Capture the cell that displays the provided text and extract its [X, Y] central coordinate. 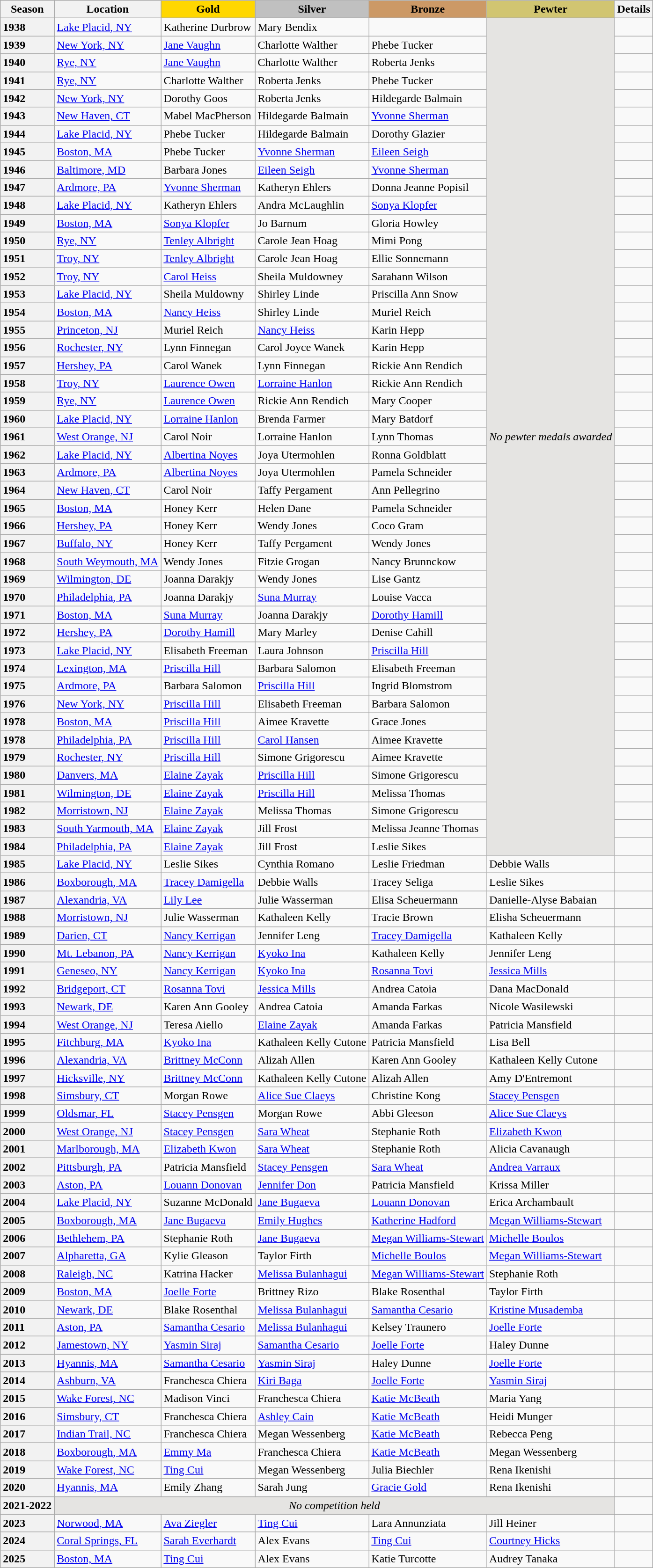
Raleigh, NC [108, 1274]
Jamestown, NY [108, 1345]
2000 [27, 1131]
Amy D'Entremont [550, 1078]
2020 [27, 1488]
1994 [27, 1024]
Jo Barnum [312, 223]
Tracie Brown [428, 918]
Denise Cahill [428, 633]
Mabel MacPherson [208, 116]
1979 [27, 757]
Andrea Varraux [550, 1167]
Maria Yang [550, 1399]
Ellie Sonnemann [428, 259]
Emily Hughes [312, 1220]
Priscilla Ann Snow [428, 294]
1969 [27, 579]
1945 [27, 152]
Helen Dane [312, 508]
Barbara Jones [208, 169]
1943 [27, 116]
1951 [27, 259]
Season [27, 9]
Teresa Aiello [208, 1024]
Carol Joyce Wanek [312, 348]
Dorothy Goos [208, 98]
Audrey Tanaka [550, 1559]
1974 [27, 668]
1986 [27, 882]
Fitzie Grogan [312, 562]
Hicksville, NY [108, 1078]
1968 [27, 562]
2014 [27, 1381]
Cynthia Romano [312, 864]
Katrina Hacker [208, 1274]
1952 [27, 277]
1983 [27, 829]
1947 [27, 187]
Danielle-Alyse Babaian [550, 900]
1970 [27, 597]
1976 [27, 704]
Nicole Wasilewski [550, 1006]
Mary Bendix [312, 27]
No pewter medals awarded [550, 437]
1954 [27, 312]
1957 [27, 365]
Laura Johnson [312, 650]
1990 [27, 953]
Nancy Brunnckow [428, 562]
1960 [27, 419]
1987 [27, 900]
Jill Heiner [550, 1523]
Ingrid Blomstrom [428, 686]
2012 [27, 1345]
Sheila Muldowny [208, 294]
Carol Wanek [208, 365]
Mimi Pong [428, 241]
Details [634, 9]
Kiri Baga [312, 1381]
2024 [27, 1541]
Carol Heiss [208, 277]
1959 [27, 401]
Sarah Jung [312, 1488]
2005 [27, 1220]
Erica Archambault [550, 1203]
Gracie Gold [428, 1488]
Danvers, MA [108, 775]
1961 [27, 437]
2018 [27, 1452]
Emmy Ma [208, 1452]
1975 [27, 686]
South Yarmouth, MA [108, 829]
Dana MacDonald [550, 989]
1942 [27, 98]
2025 [27, 1559]
1964 [27, 490]
1980 [27, 775]
Alpharetta, GA [108, 1256]
Pittsburgh, PA [108, 1167]
1997 [27, 1078]
1973 [27, 650]
1953 [27, 294]
2016 [27, 1416]
Mary Marley [312, 633]
2009 [27, 1291]
Donna Jeanne Popisil [428, 187]
2002 [27, 1167]
Krissa Miller [550, 1185]
2015 [27, 1399]
Leslie Friedman [428, 864]
Elisha Scheuermann [550, 918]
Courtney Hicks [550, 1541]
Gold [208, 9]
2003 [27, 1185]
2010 [27, 1309]
2008 [27, 1274]
Tracey Seliga [428, 882]
Kristine Musademba [550, 1309]
Oldsmar, FL [108, 1114]
1966 [27, 526]
Mary Cooper [428, 401]
1955 [27, 330]
Marlborough, MA [108, 1149]
Coral Springs, FL [108, 1541]
Sheila Muldowney [312, 277]
Melissa Jeanne Thomas [428, 829]
Bridgeport, CT [108, 989]
1958 [27, 383]
1938 [27, 27]
1992 [27, 989]
Andra McLaughlin [312, 205]
Location [108, 9]
Lisa Bell [550, 1042]
No competition held [334, 1505]
Coco Gram [428, 526]
Lise Gantz [428, 579]
Ashley Cain [312, 1416]
1985 [27, 864]
1996 [27, 1060]
1967 [27, 544]
Norwood, MA [108, 1523]
1944 [27, 134]
1950 [27, 241]
1972 [27, 633]
Mary Batdorf [428, 419]
Christine Kong [428, 1096]
1981 [27, 793]
1962 [27, 454]
2001 [27, 1149]
1991 [27, 971]
Katherine Hadford [428, 1220]
Silver [312, 9]
Louise Vacca [428, 597]
Geneseo, NY [108, 971]
Brenda Farmer [312, 419]
Heidi Munger [550, 1416]
Lynn Thomas [428, 437]
Sarah Everhardt [208, 1541]
Elisa Scheuermann [428, 900]
South Weymouth, MA [108, 562]
Gloria Howley [428, 223]
Suzanne McDonald [208, 1203]
2004 [27, 1203]
1946 [27, 169]
1956 [27, 348]
Mt. Lebanon, PA [108, 953]
Lily Lee [208, 900]
Katherine Durbrow [208, 27]
Bethlehem, PA [108, 1238]
Rebecca Peng [550, 1434]
2023 [27, 1523]
Abbi Gleeson [428, 1114]
2011 [27, 1327]
2017 [27, 1434]
2021-2022 [27, 1505]
Madison Vinci [208, 1399]
Buffalo, NY [108, 544]
1971 [27, 615]
1993 [27, 1006]
1998 [27, 1096]
Lexington, MA [108, 668]
Ann Pellegrino [428, 490]
1941 [27, 80]
Indian Trail, NC [108, 1434]
1988 [27, 918]
Fitchburg, MA [108, 1042]
Kylie Gleason [208, 1256]
Ashburn, VA [108, 1381]
Baltimore, MD [108, 169]
1949 [27, 223]
1939 [27, 45]
Julia Biechler [428, 1470]
Ronna Goldblatt [428, 454]
1940 [27, 63]
Princeton, NJ [108, 330]
2019 [27, 1470]
1965 [27, 508]
Grace Jones [428, 722]
Carol Hansen [312, 739]
Jennifer Don [312, 1185]
Lara Annunziata [428, 1523]
1982 [27, 811]
Katie Turcotte [428, 1559]
Sarahann Wilson [428, 277]
Alicia Cavanaugh [550, 1149]
Dorothy Glazier [428, 134]
1948 [27, 205]
Kelsey Traunero [428, 1327]
Darien, CT [108, 935]
Ava Ziegler [208, 1523]
1989 [27, 935]
2006 [27, 1238]
Emily Zhang [208, 1488]
1999 [27, 1114]
2007 [27, 1256]
2013 [27, 1363]
Pewter [550, 9]
1963 [27, 472]
1995 [27, 1042]
Brittney Rizo [312, 1291]
Bronze [428, 9]
1984 [27, 846]
